Provide the [X, Y] coordinate of the cell's center where the given text is located.  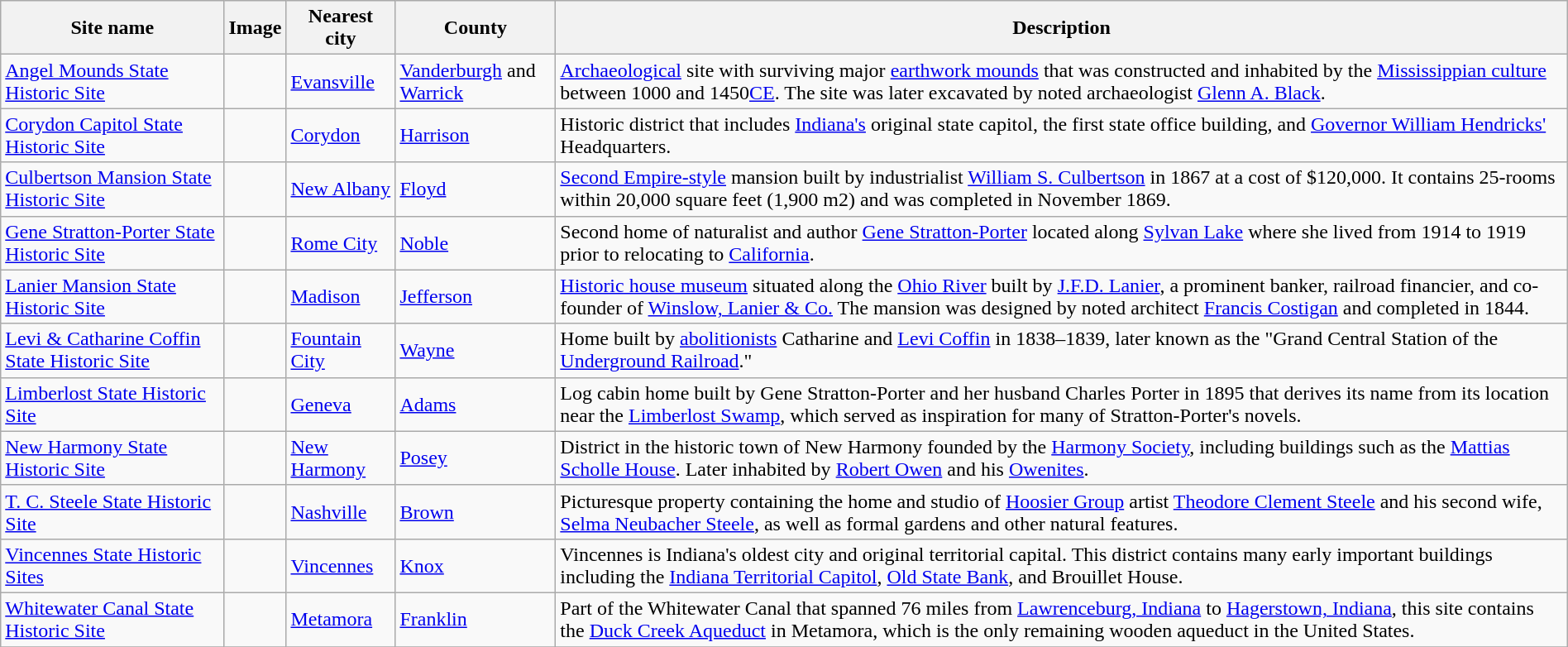
Gene Stratton-Porter State Historic Site [112, 243]
Vincennes State Historic Sites [112, 566]
Metamora [341, 619]
Posey [476, 458]
Fountain City [341, 351]
Madison [341, 296]
T. C. Steele State Historic Site [112, 511]
Corydon [341, 136]
Corydon Capitol State Historic Site [112, 136]
Vincennes [341, 566]
Description [1062, 28]
Knox [476, 566]
New Harmony [341, 458]
Vanderburgh and Warrick [476, 81]
Lanier Mansion State Historic Site [112, 296]
Home built by abolitionists Catharine and Levi Coffin in 1838–1839, later known as the "Grand Central Station of the Underground Railroad." [1062, 351]
Harrison [476, 136]
Evansville [341, 81]
Jefferson [476, 296]
Image [255, 28]
Nashville [341, 511]
Nearest city [341, 28]
New Harmony State Historic Site [112, 458]
Site name [112, 28]
County [476, 28]
Angel Mounds State Historic Site [112, 81]
Whitewater Canal State Historic Site [112, 619]
Wayne [476, 351]
Historic district that includes Indiana's original state capitol, the first state office building, and Governor William Hendricks' Headquarters. [1062, 136]
Rome City [341, 243]
Noble [476, 243]
Geneva [341, 404]
Levi & Catharine Coffin State Historic Site [112, 351]
New Albany [341, 189]
Culbertson Mansion State Historic Site [112, 189]
Adams [476, 404]
Brown [476, 511]
Floyd [476, 189]
Franklin [476, 619]
Limberlost State Historic Site [112, 404]
